Find where the given text appears and provide that cell's center as (X, Y) coordinate. 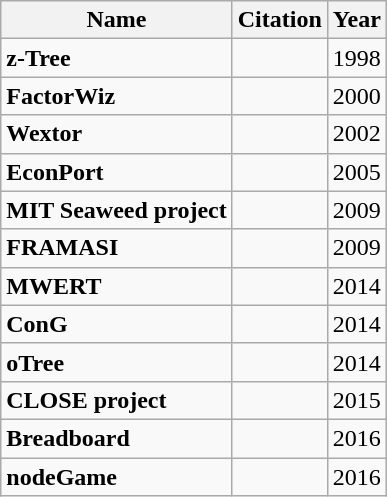
Wextor (116, 134)
MIT Seaweed project (116, 210)
Citation (280, 20)
ConG (116, 324)
EconPort (116, 172)
Name (116, 20)
Breadboard (116, 438)
Year (356, 20)
2000 (356, 96)
nodeGame (116, 477)
CLOSE project (116, 400)
2002 (356, 134)
2005 (356, 172)
FactorWiz (116, 96)
2015 (356, 400)
1998 (356, 58)
oTree (116, 362)
FRAMASI (116, 248)
z-Tree (116, 58)
MWERT (116, 286)
